Scan for the cell matching the given text and deliver its (x, y) coordinate at center. 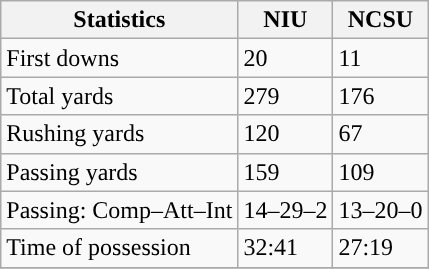
67 (380, 134)
First downs (120, 58)
120 (286, 134)
279 (286, 96)
109 (380, 172)
11 (380, 58)
Total yards (120, 96)
13–20–0 (380, 210)
32:41 (286, 248)
NIU (286, 20)
159 (286, 172)
Passing: Comp–Att–Int (120, 210)
Passing yards (120, 172)
14–29–2 (286, 210)
27:19 (380, 248)
Statistics (120, 20)
176 (380, 96)
20 (286, 58)
Rushing yards (120, 134)
Time of possession (120, 248)
NCSU (380, 20)
